Determine the [x, y] coordinate at the center of the cell enclosing the given text.  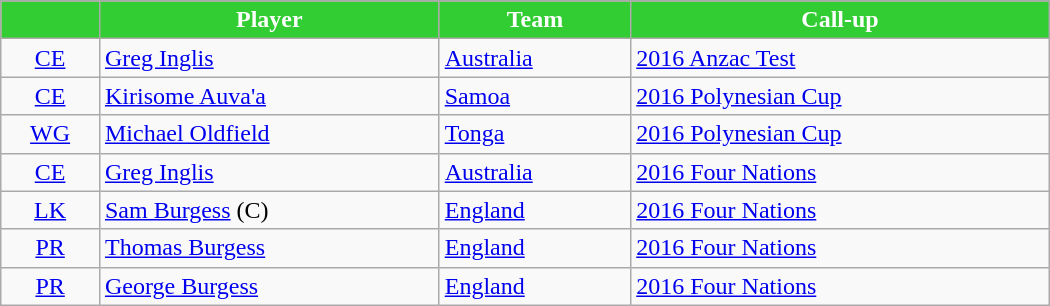
Thomas Burgess [269, 248]
WG [50, 134]
Team [535, 20]
Michael Oldfield [269, 134]
2016 Anzac Test [840, 58]
Player [269, 20]
LK [50, 210]
Call-up [840, 20]
Sam Burgess (C) [269, 210]
Kirisome Auva'a [269, 96]
George Burgess [269, 286]
Samoa [535, 96]
Tonga [535, 134]
